For the text-containing cell, return its midpoint in [X, Y] coordinate format. 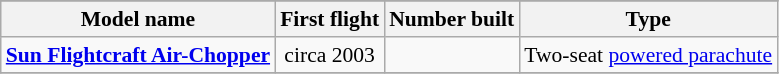
Sun Flightcraft Air-Chopper [138, 55]
circa 2003 [330, 55]
Type [648, 19]
First flight [330, 19]
Two-seat powered parachute [648, 55]
Number built [452, 19]
Model name [138, 19]
